Find where the given text appears and provide that cell's center as (X, Y) coordinate. 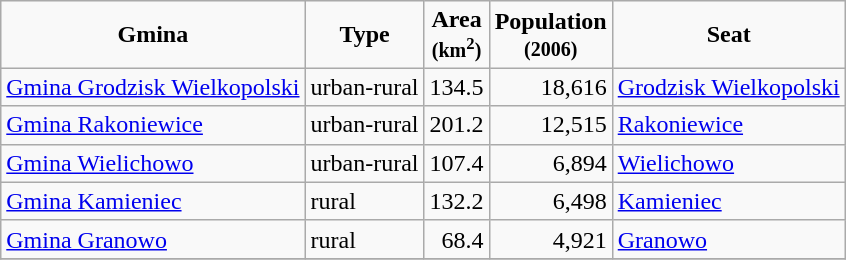
12,515 (550, 125)
Gmina Kamieniec (153, 201)
Gmina Wielichowo (153, 163)
132.2 (456, 201)
Gmina Grodzisk Wielkopolski (153, 87)
4,921 (550, 239)
Area(km2) (456, 34)
Rakoniewice (728, 125)
Gmina Granowo (153, 239)
Kamieniec (728, 201)
Grodzisk Wielkopolski (728, 87)
134.5 (456, 87)
Seat (728, 34)
107.4 (456, 163)
6,894 (550, 163)
Population(2006) (550, 34)
201.2 (456, 125)
Gmina (153, 34)
6,498 (550, 201)
68.4 (456, 239)
Granowo (728, 239)
18,616 (550, 87)
Type (364, 34)
Wielichowo (728, 163)
Gmina Rakoniewice (153, 125)
